Determine the [x, y] coordinate at the center of the cell enclosing the given text.  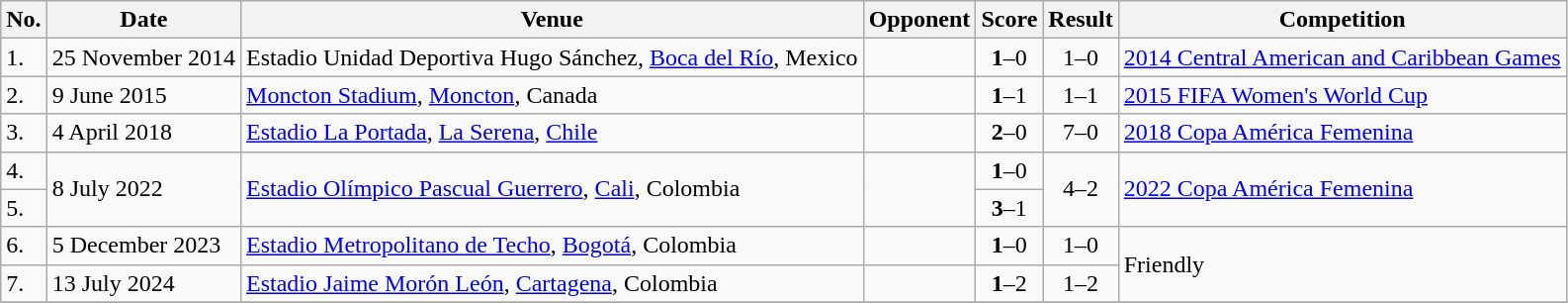
Moncton Stadium, Moncton, Canada [553, 95]
2. [24, 95]
No. [24, 20]
Estadio Olímpico Pascual Guerrero, Cali, Colombia [553, 189]
2015 FIFA Women's World Cup [1343, 95]
5 December 2023 [143, 246]
4 April 2018 [143, 133]
Result [1081, 20]
Competition [1343, 20]
6. [24, 246]
3–1 [1009, 208]
1. [24, 57]
Friendly [1343, 264]
Estadio La Portada, La Serena, Chile [553, 133]
7–0 [1081, 133]
Date [143, 20]
Estadio Unidad Deportiva Hugo Sánchez, Boca del Río, Mexico [553, 57]
3. [24, 133]
4–2 [1081, 189]
2022 Copa América Femenina [1343, 189]
Estadio Metropolitano de Techo, Bogotá, Colombia [553, 246]
4. [24, 170]
Estadio Jaime Morón León, Cartagena, Colombia [553, 283]
9 June 2015 [143, 95]
2–0 [1009, 133]
Score [1009, 20]
13 July 2024 [143, 283]
2018 Copa América Femenina [1343, 133]
Opponent [919, 20]
7. [24, 283]
2014 Central American and Caribbean Games [1343, 57]
8 July 2022 [143, 189]
5. [24, 208]
Venue [553, 20]
25 November 2014 [143, 57]
